From the cell containing the given text, extract its center point as [X, Y] coordinate. 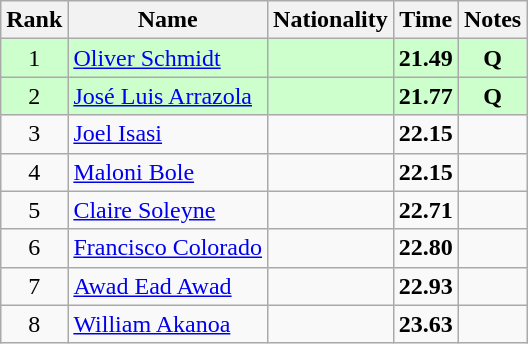
3 [34, 134]
Name [168, 20]
Francisco Colorado [168, 248]
William Akanoa [168, 324]
22.80 [426, 248]
23.63 [426, 324]
Joel Isasi [168, 134]
7 [34, 286]
Oliver Schmidt [168, 58]
21.49 [426, 58]
5 [34, 210]
Nationality [331, 20]
Maloni Bole [168, 172]
2 [34, 96]
1 [34, 58]
Claire Soleyne [168, 210]
8 [34, 324]
Rank [34, 20]
Notes [492, 20]
4 [34, 172]
6 [34, 248]
22.93 [426, 286]
Awad Ead Awad [168, 286]
José Luis Arrazola [168, 96]
Time [426, 20]
22.71 [426, 210]
21.77 [426, 96]
